Output the [x, y] coordinate of the center of the cell containing the given text.  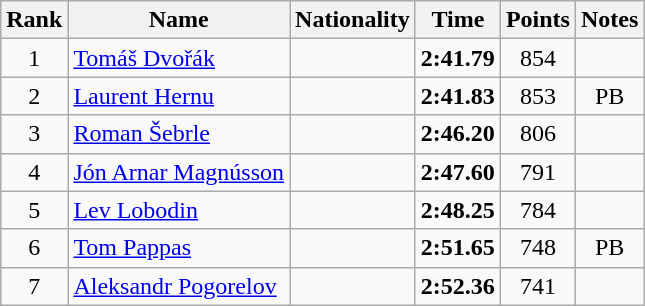
2:41.79 [458, 58]
Notes [609, 20]
5 [34, 210]
741 [538, 286]
853 [538, 96]
4 [34, 172]
854 [538, 58]
6 [34, 248]
784 [538, 210]
2:52.36 [458, 286]
2:41.83 [458, 96]
2 [34, 96]
791 [538, 172]
2:51.65 [458, 248]
7 [34, 286]
2:46.20 [458, 134]
Time [458, 20]
3 [34, 134]
Name [179, 20]
2:48.25 [458, 210]
Lev Lobodin [179, 210]
Nationality [353, 20]
1 [34, 58]
Jón Arnar Magnússon [179, 172]
748 [538, 248]
Aleksandr Pogorelov [179, 286]
Points [538, 20]
2:47.60 [458, 172]
Laurent Hernu [179, 96]
Roman Šebrle [179, 134]
Tomáš Dvořák [179, 58]
Tom Pappas [179, 248]
806 [538, 134]
Rank [34, 20]
